Determine the (x, y) coordinate at the center of the cell enclosing the given text.  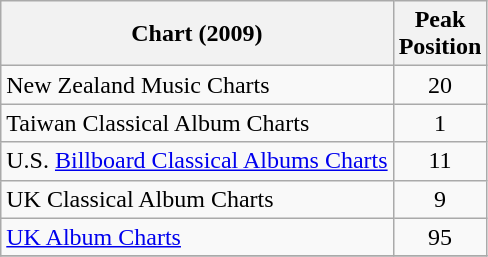
UK Classical Album Charts (197, 199)
20 (440, 85)
U.S. Billboard Classical Albums Charts (197, 161)
11 (440, 161)
9 (440, 199)
Chart (2009) (197, 34)
Taiwan Classical Album Charts (197, 123)
PeakPosition (440, 34)
New Zealand Music Charts (197, 85)
1 (440, 123)
UK Album Charts (197, 237)
95 (440, 237)
